From the cell containing the given text, extract its center point as (x, y) coordinate. 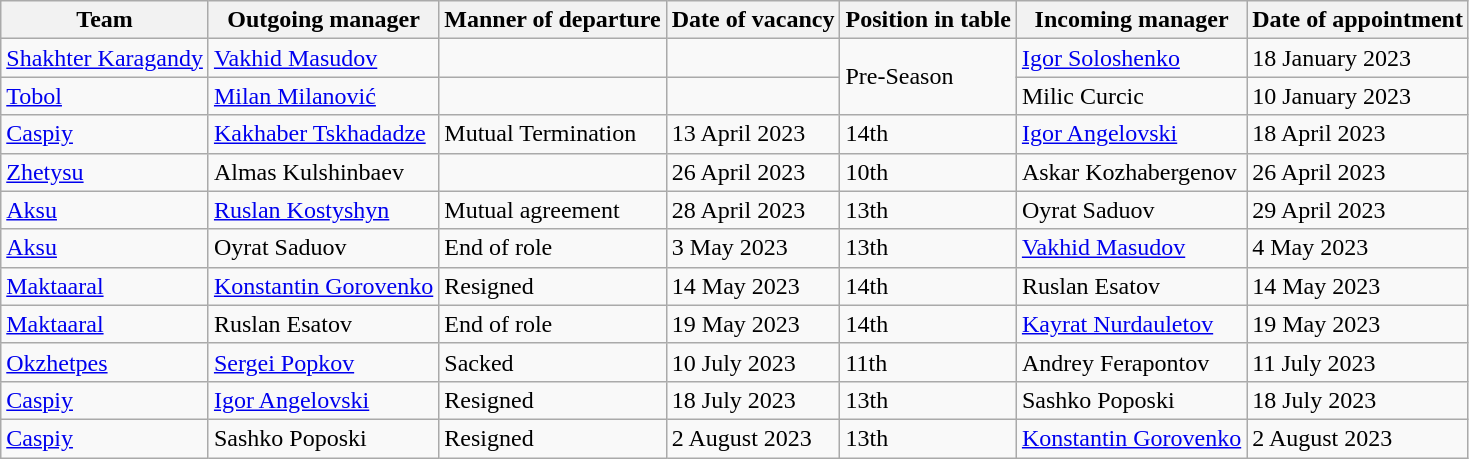
Kayrat Nurdauletov (1131, 324)
Sacked (552, 362)
Manner of departure (552, 20)
Outgoing manager (323, 20)
Askar Kozhabergenov (1131, 172)
11th (928, 362)
3 May 2023 (753, 248)
Incoming manager (1131, 20)
18 April 2023 (1358, 134)
Date of vacancy (753, 20)
Okzhetpes (105, 362)
Date of appointment (1358, 20)
Zhetysu (105, 172)
Position in table (928, 20)
18 January 2023 (1358, 58)
28 April 2023 (753, 210)
4 May 2023 (1358, 248)
Milic Curcic (1131, 96)
10 January 2023 (1358, 96)
Shakhter Karagandy (105, 58)
Andrey Ferapontov (1131, 362)
Sergei Popkov (323, 362)
13 April 2023 (753, 134)
Team (105, 20)
Igor Soloshenko (1131, 58)
Ruslan Kostyshyn (323, 210)
Mutual agreement (552, 210)
Pre-Season (928, 77)
Kakhaber Tskhadadze (323, 134)
29 April 2023 (1358, 210)
11 July 2023 (1358, 362)
Mutual Termination (552, 134)
Milan Milanović (323, 96)
Tobol (105, 96)
Almas Kulshinbaev (323, 172)
10th (928, 172)
10 July 2023 (753, 362)
